Determine the (x, y) coordinate at the center of the cell enclosing the given text.  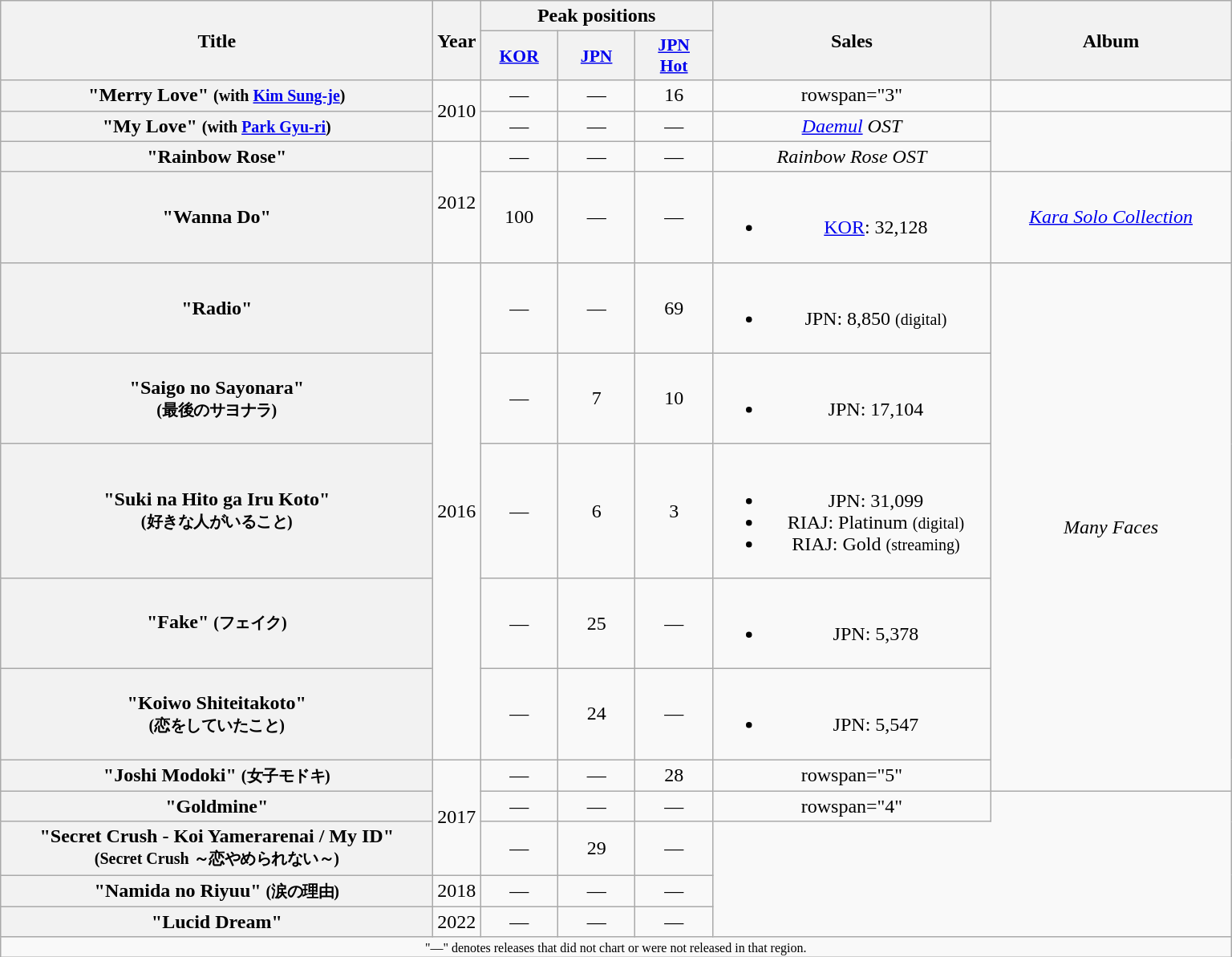
"Fake" (フェイク) (217, 622)
Peak positions (597, 16)
2022 (457, 922)
rowspan="5" (852, 775)
7 (597, 398)
2018 (457, 891)
rowspan="4" (852, 806)
10 (674, 398)
6 (597, 510)
Album (1110, 40)
"Koiwo Shiteitakoto"(恋をしていたこと) (217, 714)
"Rainbow Rose" (217, 156)
29 (597, 849)
JPN: 31,099RIAJ: Platinum (digital)RIAJ: Gold (streaming) (852, 510)
KOR (520, 56)
rowspan="3" (852, 95)
"Secret Crush - Koi Yamerarenai / My ID" (Secret Crush ～恋やめられない～) (217, 849)
Kara Solo Collection (1110, 217)
JPN: 5,547 (852, 714)
Year (457, 40)
Daemul OST (852, 126)
"Suki na Hito ga Iru Koto"(好きな人がいること) (217, 510)
3 (674, 510)
"Wanna Do" (217, 217)
KOR: 32,128 (852, 217)
"Lucid Dream" (217, 922)
2012 (457, 202)
JPNHot (674, 56)
"My Love" (with Park Gyu-ri) (217, 126)
"—" denotes releases that did not chart or were not released in that region. (616, 947)
25 (597, 622)
"Goldmine" (217, 806)
"Radio" (217, 308)
JPN: 5,378 (852, 622)
100 (520, 217)
16 (674, 95)
Sales (852, 40)
2017 (457, 817)
"Namida no Riyuu" (涙の理由) (217, 891)
Title (217, 40)
24 (597, 714)
Many Faces (1110, 526)
JPN: 8,850 (digital) (852, 308)
"Merry Love" (with Kim Sung-je) (217, 95)
2010 (457, 111)
JPN (597, 56)
"Saigo no Sayonara"(最後のサヨナラ) (217, 398)
"Joshi Modoki" (女子モドキ) (217, 775)
2016 (457, 510)
69 (674, 308)
28 (674, 775)
Rainbow Rose OST (852, 156)
JPN: 17,104 (852, 398)
